Find where the given text appears and provide that cell's center as [X, Y] coordinate. 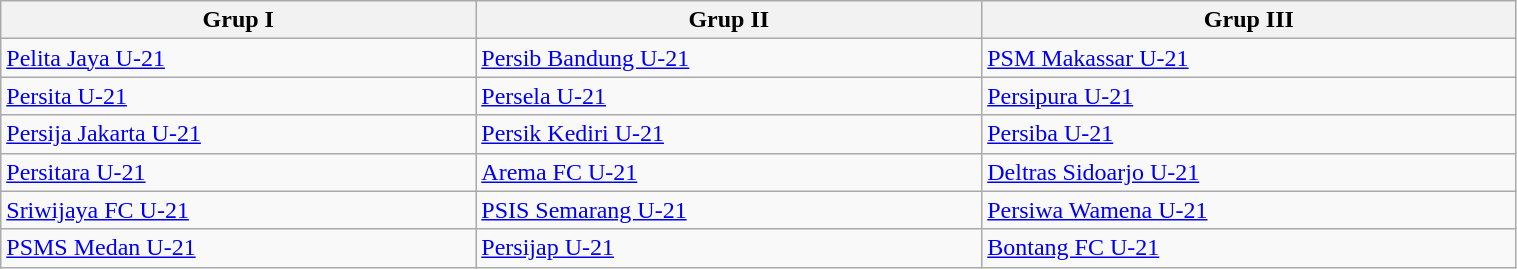
PSM Makassar U-21 [1249, 58]
Deltras Sidoarjo U-21 [1249, 172]
Persipura U-21 [1249, 96]
Pelita Jaya U-21 [238, 58]
PSMS Medan U-21 [238, 248]
Persijap U-21 [729, 248]
Grup II [729, 20]
Bontang FC U-21 [1249, 248]
Persib Bandung U-21 [729, 58]
Sriwijaya FC U-21 [238, 210]
Persik Kediri U-21 [729, 134]
Persela U-21 [729, 96]
Arema FC U-21 [729, 172]
Grup I [238, 20]
Persija Jakarta U-21 [238, 134]
Persiba U-21 [1249, 134]
Grup III [1249, 20]
Persitara U-21 [238, 172]
Persiwa Wamena U-21 [1249, 210]
PSIS Semarang U-21 [729, 210]
Persita U-21 [238, 96]
